Return the [X, Y] coordinate for the center point of the cell that contains the specified text.  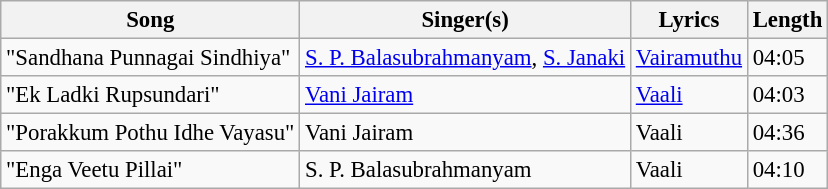
"Enga Veetu Pillai" [150, 170]
"Porakkum Pothu Idhe Vayasu" [150, 133]
04:03 [787, 95]
04:36 [787, 133]
04:05 [787, 58]
S. P. Balasubrahmanyam [466, 170]
Lyrics [688, 20]
Song [150, 20]
Vairamuthu [688, 58]
Length [787, 20]
S. P. Balasubrahmanyam, S. Janaki [466, 58]
Singer(s) [466, 20]
04:10 [787, 170]
"Sandhana Punnagai Sindhiya" [150, 58]
"Ek Ladki Rupsundari" [150, 95]
